Provide the (x, y) coordinate of the cell's center where the given text is located.  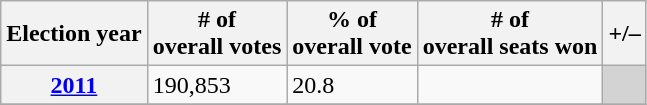
20.8 (352, 85)
Election year (74, 34)
190,853 (217, 85)
2011 (74, 85)
# ofoverall votes (217, 34)
+/– (624, 34)
# ofoverall seats won (510, 34)
% ofoverall vote (352, 34)
